Capture the cell that displays the provided text and extract its [X, Y] central coordinate. 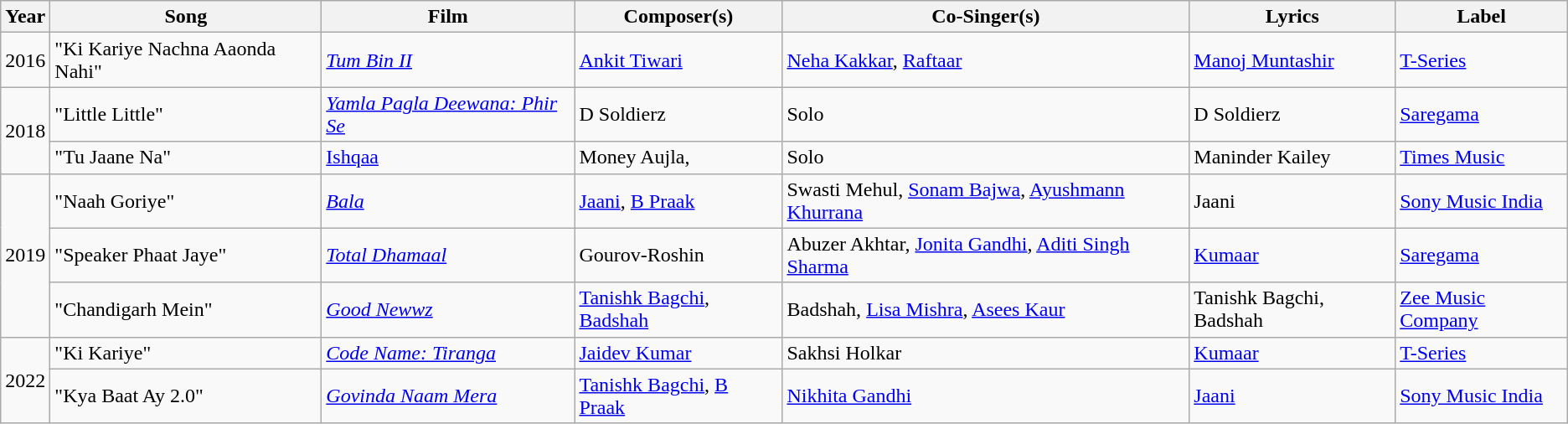
"Speaker Phaat Jaye" [186, 255]
Manoj Muntashir [1292, 60]
Abuzer Akhtar, Jonita Gandhi, Aditi Singh Sharma [986, 255]
Sakhsi Holkar [986, 353]
Gourov-Roshin [678, 255]
Govinda Naam Mera [448, 396]
Neha Kakkar, Raftaar [986, 60]
Label [1482, 17]
"Kya Baat Ay 2.0" [186, 396]
"Naah Goriye" [186, 201]
Year [25, 17]
Yamla Pagla Deewana: Phir Se [448, 114]
"Ki Kariye Nachna Aaonda Nahi" [186, 60]
2016 [25, 60]
"Tu Jaane Na" [186, 158]
"Ki Kariye" [186, 353]
Jaani, B Praak [678, 201]
"Little Little" [186, 114]
Badshah, Lisa Mishra, Asees Kaur [986, 310]
Lyrics [1292, 17]
Zee Music Company [1482, 310]
Film [448, 17]
Maninder Kailey [1292, 158]
Swasti Mehul, Sonam Bajwa, Ayushmann Khurrana [986, 201]
Composer(s) [678, 17]
2019 [25, 255]
Tum Bin II [448, 60]
Good Newwz [448, 310]
Ankit Tiwari [678, 60]
Tanishk Bagchi, B Praak [678, 396]
2018 [25, 131]
Song [186, 17]
Total Dhamaal [448, 255]
Money Aujla, [678, 158]
Jaidev Kumar [678, 353]
2022 [25, 380]
Nikhita Gandhi [986, 396]
Times Music [1482, 158]
Co-Singer(s) [986, 17]
"Chandigarh Mein" [186, 310]
Ishqaa [448, 158]
Bala [448, 201]
Code Name: Tiranga [448, 353]
